Scan for the cell matching the given text and deliver its [X, Y] coordinate at center. 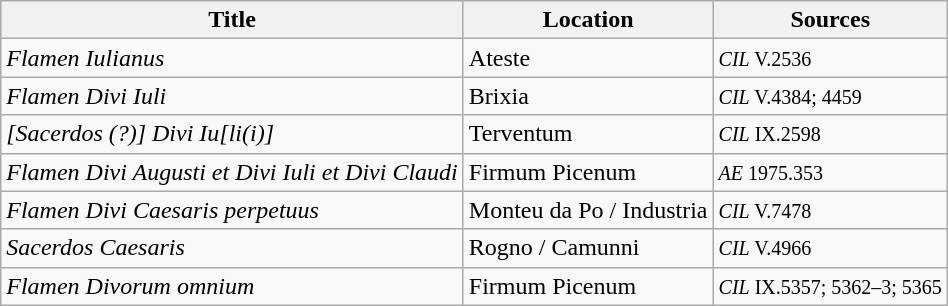
Brixia [588, 96]
AE 1975.353 [830, 172]
Sources [830, 20]
CIL IX.2598 [830, 134]
CIL V.4966 [830, 248]
Ateste [588, 58]
CIL V.2536 [830, 58]
Monteu da Po / Industria [588, 210]
[Sacerdos (?)] Divi Iu[li(i)] [232, 134]
Sacerdos Caesaris [232, 248]
Rogno / Camunni [588, 248]
Flamen Divi Iuli [232, 96]
Title [232, 20]
Location [588, 20]
Terventum [588, 134]
CIL IX.5357; 5362–3; 5365 [830, 286]
Flamen Iulianus [232, 58]
CIL V.4384; 4459 [830, 96]
CIL V.7478 [830, 210]
Flamen Divorum omnium [232, 286]
Flamen Divi Augusti et Divi Iuli et Divi Claudi [232, 172]
Flamen Divi Caesaris perpetuus [232, 210]
